For the text-containing cell, return its midpoint in [x, y] coordinate format. 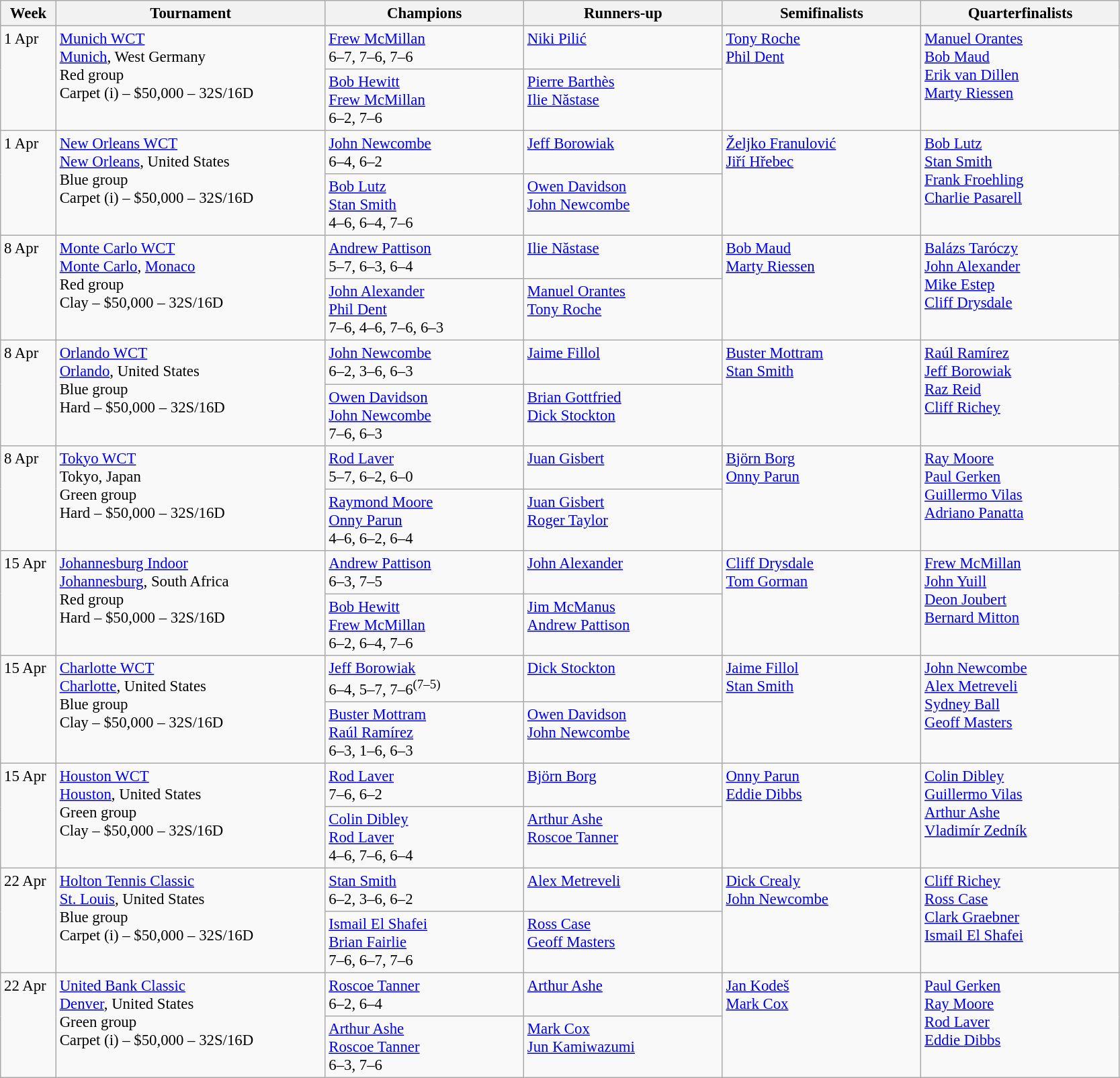
Holton Tennis Classic St. Louis, United StatesBlue group Carpet (i) – $50,000 – 32S/16D [191, 921]
Buster Mottram Stan Smith [822, 393]
Bob Lutz Stan Smith4–6, 6–4, 7–6 [425, 205]
Andrew Pattison6–3, 7–5 [425, 572]
Paul Gerken Ray Moore Rod Laver Eddie Dibbs [1021, 1026]
John Newcombe6–4, 6–2 [425, 153]
John Newcombe6–2, 3–6, 6–3 [425, 363]
Björn Borg [623, 784]
Cliff Richey Ross Case Clark Graebner Ismail El Shafei [1021, 921]
Colin Dibley Rod Laver4–6, 7–6, 6–4 [425, 838]
New Orleans WCTNew Orleans, United States Blue group Carpet (i) – $50,000 – 32S/16D [191, 183]
Alex Metreveli [623, 891]
Onny Parun Eddie Dibbs [822, 815]
Buster Mottram Raúl Ramírez6–3, 1–6, 6–3 [425, 733]
Orlando WCT Orlando, United States Blue group Hard – $50,000 – 32S/16D [191, 393]
Björn Borg Onny Parun [822, 498]
Pierre Barthès Ilie Năstase [623, 100]
Jan Kodeš Mark Cox [822, 1026]
Bob Maud Marty Riessen [822, 288]
Owen Davidson John Newcombe7–6, 6–3 [425, 415]
Jaime Fillol Stan Smith [822, 709]
Ray Moore Paul Gerken Guillermo Vilas Adriano Panatta [1021, 498]
Ilie Năstase [623, 258]
Brian Gottfried Dick Stockton [623, 415]
Jaime Fillol [623, 363]
Frew McMillan6–7, 7–6, 7–6 [425, 48]
Dick Crealy John Newcombe [822, 921]
Raymond Moore Onny Parun4–6, 6–2, 6–4 [425, 520]
Munich WCTMunich, West Germany Red group Carpet (i) – $50,000 – 32S/16D [191, 79]
United Bank Classic Denver, United States Green group Carpet (i) – $50,000 – 32S/16D [191, 1026]
Tournament [191, 13]
Colin Dibley Guillermo Vilas Arthur Ashe Vladimír Zedník [1021, 815]
Ross Case Geoff Masters [623, 942]
Arthur Ashe Roscoe Tanner [623, 838]
Manuel Orantes Tony Roche [623, 310]
Arthur Ashe Roscoe Tanner6–3, 7–6 [425, 1047]
John Alexander Phil Dent7–6, 4–6, 7–6, 6–3 [425, 310]
Runners-up [623, 13]
Niki Pilić [623, 48]
Semifinalists [822, 13]
Dick Stockton [623, 678]
Manuel Orantes Bob Maud Erik van Dillen Marty Riessen [1021, 79]
Arthur Ashe [623, 995]
Bob Lutz Stan Smith Frank Froehling Charlie Pasarell [1021, 183]
Week [28, 13]
Johannesburg Indoor Johannesburg, South Africa Red group Hard – $50,000 – 32S/16D [191, 602]
Ismail El Shafei Brian Fairlie7–6, 6–7, 7–6 [425, 942]
Rod Laver5–7, 6–2, 6–0 [425, 467]
Andrew Pattison5–7, 6–3, 6–4 [425, 258]
Juan Gisbert [623, 467]
Stan Smith6–2, 3–6, 6–2 [425, 891]
Jim McManus Andrew Pattison [623, 625]
Balázs Taróczy John Alexander Mike Estep Cliff Drysdale [1021, 288]
Monte Carlo WCT Monte Carlo, MonacoRed group Clay – $50,000 – 32S/16D [191, 288]
Champions [425, 13]
Bob Hewitt Frew McMillan6–2, 6–4, 7–6 [425, 625]
Tokyo WCT Tokyo, Japan Green group Hard – $50,000 – 32S/16D [191, 498]
Jeff Borowiak6–4, 5–7, 7–6(7–5) [425, 678]
Bob Hewitt Frew McMillan6–2, 7–6 [425, 100]
Houston WCT Houston, United States Green group Clay – $50,000 – 32S/16D [191, 815]
Mark Cox Jun Kamiwazumi [623, 1047]
John Alexander [623, 572]
Roscoe Tanner6–2, 6–4 [425, 995]
Jeff Borowiak [623, 153]
Quarterfinalists [1021, 13]
Rod Laver7–6, 6–2 [425, 784]
Cliff Drysdale Tom Gorman [822, 602]
Juan Gisbert Roger Taylor [623, 520]
Željko Franulović Jiří Hřebec [822, 183]
Charlotte WCT Charlotte, United States Blue group Clay – $50,000 – 32S/16D [191, 709]
Raúl Ramírez Jeff Borowiak Raz Reid Cliff Richey [1021, 393]
John Newcombe Alex Metreveli Sydney Ball Geoff Masters [1021, 709]
Tony Roche Phil Dent [822, 79]
Frew McMillan John Yuill Deon Joubert Bernard Mitton [1021, 602]
